For the text-containing cell, return its midpoint in (X, Y) coordinate format. 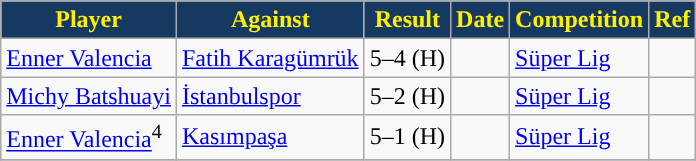
Ref (672, 20)
Enner Valencia4 (89, 138)
İstanbulspor (270, 96)
Result (407, 20)
5–2 (H) (407, 96)
Kasımpaşa (270, 138)
Against (270, 20)
Date (480, 20)
Competition (580, 20)
Michy Batshuayi (89, 96)
Enner Valencia (89, 58)
5–1 (H) (407, 138)
5–4 (H) (407, 58)
Player (89, 20)
Fatih Karagümrük (270, 58)
